Return (X, Y) of the center of cell containing provided text 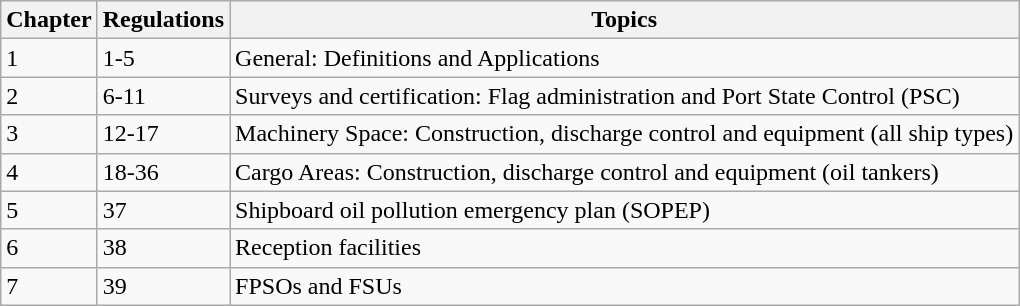
Surveys and certification: Flag administration and Port State Control (PSC) (624, 96)
General: Definitions and Applications (624, 58)
3 (49, 134)
6 (49, 248)
1-5 (163, 58)
37 (163, 210)
38 (163, 248)
1 (49, 58)
7 (49, 286)
18-36 (163, 172)
12-17 (163, 134)
Chapter (49, 20)
Machinery Space: Construction, discharge control and equipment (all ship types) (624, 134)
Reception facilities (624, 248)
Regulations (163, 20)
39 (163, 286)
Shipboard oil pollution emergency plan (SOPEP) (624, 210)
4 (49, 172)
FPSOs and FSUs (624, 286)
Cargo Areas: Construction, discharge control and equipment (oil tankers) (624, 172)
2 (49, 96)
Topics (624, 20)
6-11 (163, 96)
5 (49, 210)
